Output the [X, Y] coordinate of the center of the cell containing the given text.  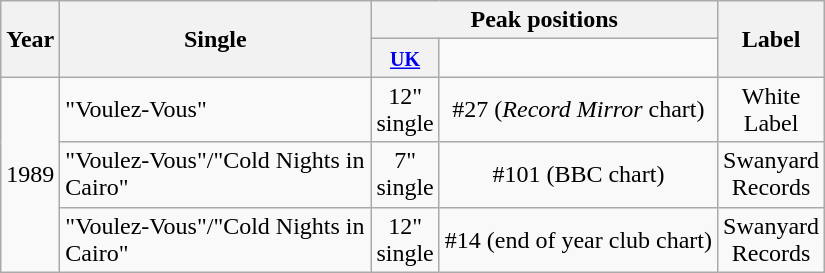
Year [30, 39]
Label [772, 39]
UK [405, 58]
#101 (BBC chart) [578, 174]
#27 (Record Mirror chart) [578, 110]
1989 [30, 174]
7" single [405, 174]
"Voulez-Vous" [216, 110]
Peak positions [544, 20]
Single [216, 39]
#14 (end of year club chart) [578, 240]
White Label [772, 110]
